Find where the given text appears and provide that cell's center as (x, y) coordinate. 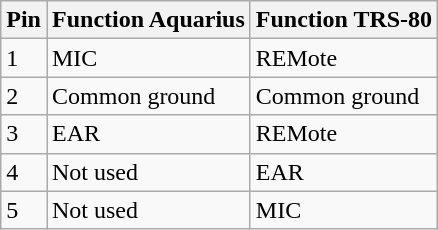
4 (24, 172)
Function TRS-80 (344, 20)
Function Aquarius (148, 20)
2 (24, 96)
1 (24, 58)
3 (24, 134)
Pin (24, 20)
5 (24, 210)
